Search for the cell housing the specified text and yield its (x, y) center coordinate. 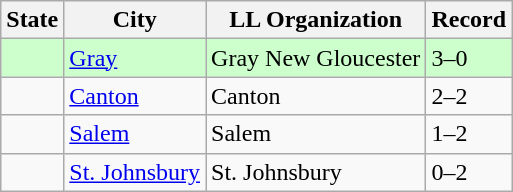
1–2 (469, 134)
0–2 (469, 172)
2–2 (469, 96)
State (32, 20)
City (135, 20)
Gray New Gloucester (316, 58)
LL Organization (316, 20)
Record (469, 20)
3–0 (469, 58)
Gray (135, 58)
